Locate the cell with the specified text and output its [x, y] center coordinate. 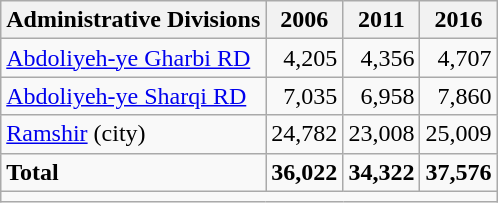
2006 [304, 20]
23,008 [382, 134]
24,782 [304, 134]
36,022 [304, 172]
2011 [382, 20]
34,322 [382, 172]
4,356 [382, 58]
Abdoliyeh-ye Gharbi RD [134, 58]
7,035 [304, 96]
Administrative Divisions [134, 20]
4,205 [304, 58]
37,576 [458, 172]
7,860 [458, 96]
6,958 [382, 96]
25,009 [458, 134]
2016 [458, 20]
Abdoliyeh-ye Sharqi RD [134, 96]
Ramshir (city) [134, 134]
Total [134, 172]
4,707 [458, 58]
